From the cell containing the given text, extract its center point as (x, y) coordinate. 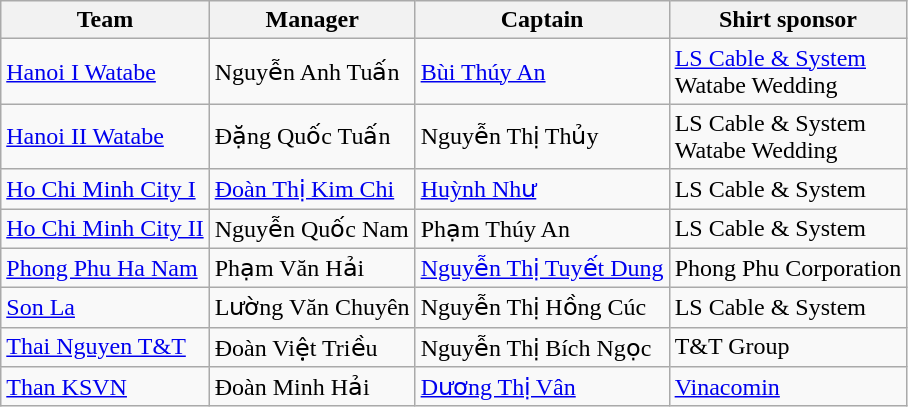
Nguyễn Quốc Nam (312, 228)
Captain (542, 20)
Ho Chi Minh City II (105, 228)
Dương Thị Vân (542, 387)
Đặng Quốc Tuấn (312, 136)
Vinacomin (788, 387)
Đoàn Thị Kim Chi (312, 189)
Nguyễn Thị Thủy (542, 136)
Phạm Thúy An (542, 228)
T&T Group (788, 347)
Bùi Thúy An (542, 72)
Than KSVN (105, 387)
Đoàn Việt Triều (312, 347)
Nguyễn Anh Tuấn (312, 72)
Lường Văn Chuyên (312, 308)
Huỳnh Như (542, 189)
Nguyễn Thị Hồng Cúc (542, 308)
Manager (312, 20)
Hanoi I Watabe (105, 72)
Shirt sponsor (788, 20)
Son La (105, 308)
Hanoi II Watabe (105, 136)
Đoàn Minh Hải (312, 387)
Phong Phu Corporation (788, 268)
Phong Phu Ha Nam (105, 268)
Phạm Văn Hải (312, 268)
Ho Chi Minh City I (105, 189)
Nguyễn Thị Bích Ngọc (542, 347)
Nguyễn Thị Tuyết Dung (542, 268)
Thai Nguyen T&T (105, 347)
Team (105, 20)
